From the cell containing the given text, extract its center point as [x, y] coordinate. 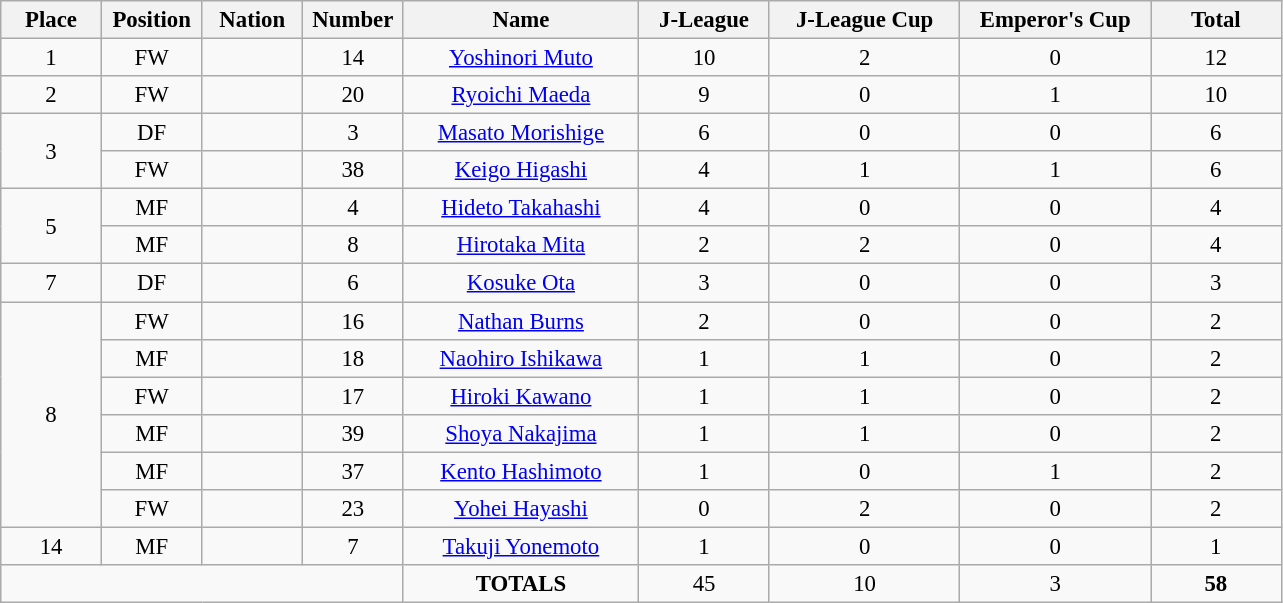
J-League [704, 20]
20 [354, 95]
Kento Hashimoto [521, 471]
Total [1216, 20]
Nation [252, 20]
39 [354, 433]
Kosuke Ota [521, 283]
12 [1216, 58]
Number [354, 20]
5 [52, 226]
Yoshinori Muto [521, 58]
J-League Cup [864, 20]
Naohiro Ishikawa [521, 358]
Nathan Burns [521, 321]
Place [52, 20]
Takuji Yonemoto [521, 546]
TOTALS [521, 584]
45 [704, 584]
58 [1216, 584]
9 [704, 95]
Hideto Takahashi [521, 208]
Position [152, 20]
16 [354, 321]
17 [354, 396]
Name [521, 20]
Yohei Hayashi [521, 509]
38 [354, 170]
Emperor's Cup [1056, 20]
Shoya Nakajima [521, 433]
Keigo Higashi [521, 170]
37 [354, 471]
18 [354, 358]
23 [354, 509]
Hiroki Kawano [521, 396]
Masato Morishige [521, 133]
Ryoichi Maeda [521, 95]
Hirotaka Mita [521, 245]
